Return [X, Y] of the center of cell containing provided text 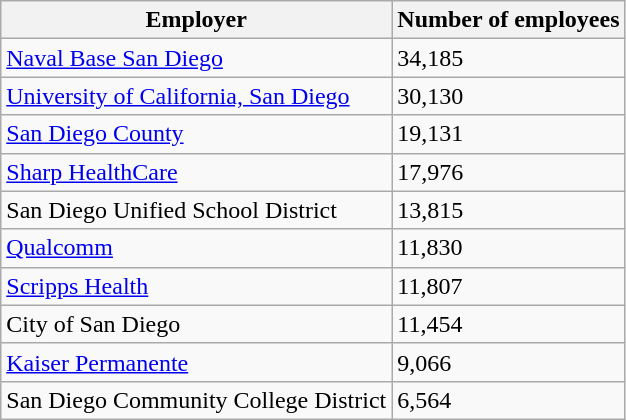
11,807 [508, 286]
San Diego Community College District [196, 400]
Naval Base San Diego [196, 58]
Number of employees [508, 20]
13,815 [508, 210]
Kaiser Permanente [196, 362]
San Diego County [196, 134]
Scripps Health [196, 286]
17,976 [508, 172]
City of San Diego [196, 324]
11,454 [508, 324]
Sharp HealthCare [196, 172]
9,066 [508, 362]
San Diego Unified School District [196, 210]
19,131 [508, 134]
University of California, San Diego [196, 96]
Qualcomm [196, 248]
6,564 [508, 400]
34,185 [508, 58]
30,130 [508, 96]
Employer [196, 20]
11,830 [508, 248]
